Scan for the cell matching the given text and deliver its [x, y] coordinate at center. 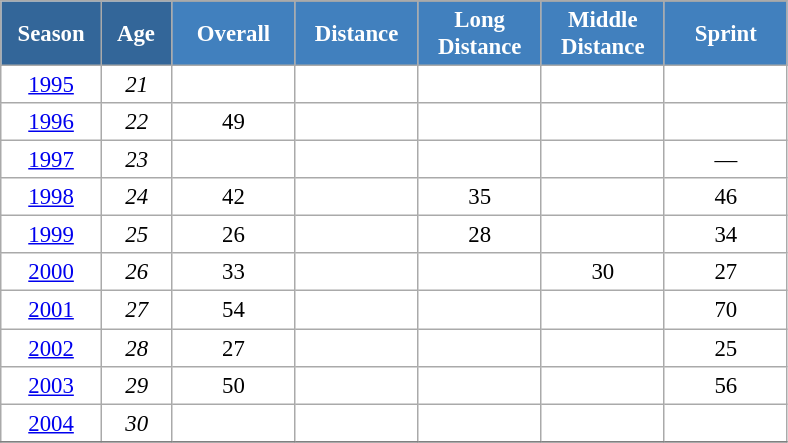
Overall [234, 34]
Distance [356, 34]
23 [136, 160]
Middle Distance [602, 34]
2002 [52, 348]
56 [726, 385]
Sprint [726, 34]
70 [726, 310]
34 [726, 235]
49 [234, 122]
42 [234, 197]
1995 [52, 85]
Long Distance [480, 34]
22 [136, 122]
50 [234, 385]
1999 [52, 235]
1998 [52, 197]
1997 [52, 160]
46 [726, 197]
1996 [52, 122]
— [726, 160]
Season [52, 34]
33 [234, 273]
2004 [52, 423]
2000 [52, 273]
Age [136, 34]
2001 [52, 310]
35 [480, 197]
21 [136, 85]
29 [136, 385]
24 [136, 197]
54 [234, 310]
2003 [52, 385]
